Extract the (x, y) coordinate from the center of the cell holding the provided text.  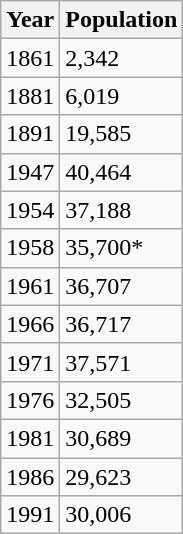
1947 (30, 172)
Population (122, 20)
29,623 (122, 477)
1954 (30, 210)
37,571 (122, 362)
1861 (30, 58)
36,717 (122, 324)
Year (30, 20)
1971 (30, 362)
30,689 (122, 438)
30,006 (122, 515)
1961 (30, 286)
35,700* (122, 248)
1891 (30, 134)
1958 (30, 248)
1966 (30, 324)
32,505 (122, 400)
1986 (30, 477)
36,707 (122, 286)
1881 (30, 96)
2,342 (122, 58)
1976 (30, 400)
6,019 (122, 96)
19,585 (122, 134)
1991 (30, 515)
40,464 (122, 172)
1981 (30, 438)
37,188 (122, 210)
